Locate the cell with the specified text and output its [X, Y] center coordinate. 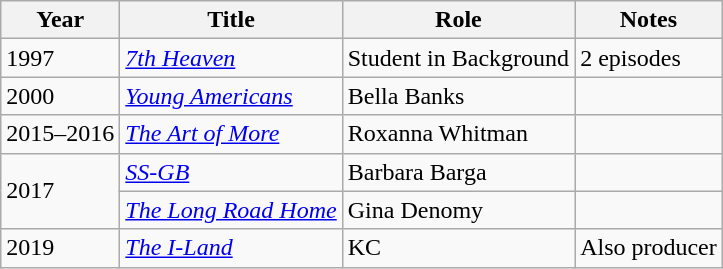
2000 [60, 96]
Bella Banks [458, 96]
The Long Road Home [231, 210]
Role [458, 20]
7th Heaven [231, 58]
KC [458, 248]
Barbara Barga [458, 172]
The I-Land [231, 248]
Also producer [649, 248]
The Art of More [231, 134]
2017 [60, 191]
2015–2016 [60, 134]
Roxanna Whitman [458, 134]
Notes [649, 20]
Gina Denomy [458, 210]
2019 [60, 248]
Young Americans [231, 96]
SS-GB [231, 172]
Student in Background [458, 58]
Title [231, 20]
Year [60, 20]
1997 [60, 58]
2 episodes [649, 58]
